From the cell containing the given text, extract its center point as [x, y] coordinate. 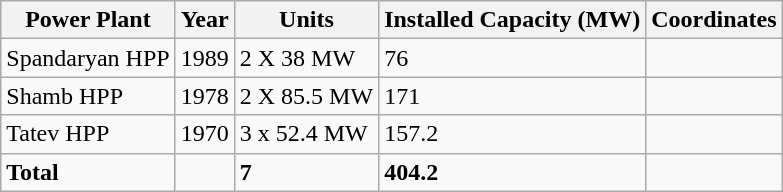
Installed Capacity (MW) [512, 20]
3 x 52.4 MW [306, 134]
Coordinates [714, 20]
Tatev HPP [88, 134]
Power Plant [88, 20]
Shamb HPP [88, 96]
Year [204, 20]
2 X 85.5 MW [306, 96]
171 [512, 96]
1978 [204, 96]
Units [306, 20]
7 [306, 172]
404.2 [512, 172]
1989 [204, 58]
157.2 [512, 134]
76 [512, 58]
2 X 38 MW [306, 58]
1970 [204, 134]
Total [88, 172]
Spandaryan HPP [88, 58]
